Find where the given text appears and provide that cell's center as [X, Y] coordinate. 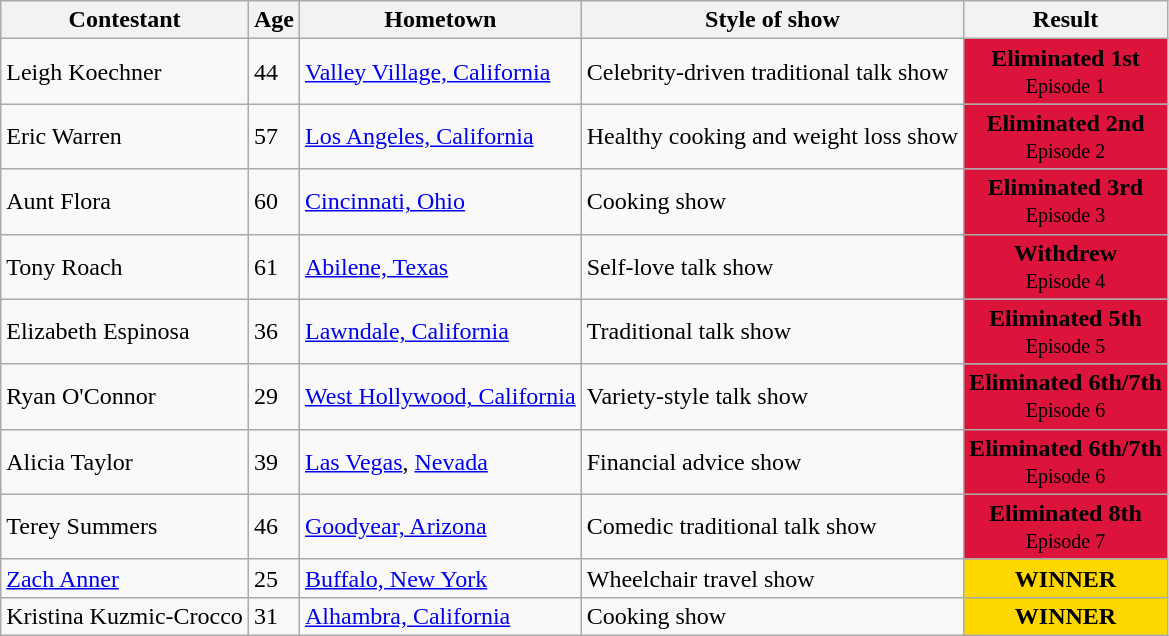
Alhambra, California [440, 616]
Tony Roach [125, 266]
Ryan O'Connor [125, 396]
44 [274, 72]
60 [274, 202]
Cincinnati, Ohio [440, 202]
Los Angeles, California [440, 136]
Result [1066, 20]
Las Vegas, Nevada [440, 462]
Self-love talk show [772, 266]
39 [274, 462]
Traditional talk show [772, 332]
Eliminated 8th Episode 7 [1066, 526]
Eric Warren [125, 136]
Kristina Kuzmic-Crocco [125, 616]
57 [274, 136]
36 [274, 332]
Abilene, Texas [440, 266]
Wheelchair travel show [772, 578]
Withdrew Episode 4 [1066, 266]
Eliminated 5th Episode 5 [1066, 332]
Lawndale, California [440, 332]
Healthy cooking and weight loss show [772, 136]
Goodyear, Arizona [440, 526]
Alicia Taylor [125, 462]
Comedic traditional talk show [772, 526]
Zach Anner [125, 578]
31 [274, 616]
25 [274, 578]
Contestant [125, 20]
Eliminated 3rd Episode 3 [1066, 202]
Financial advice show [772, 462]
Hometown [440, 20]
29 [274, 396]
West Hollywood, California [440, 396]
Buffalo, New York [440, 578]
46 [274, 526]
Age [274, 20]
Aunt Flora [125, 202]
Eliminated 2nd Episode 2 [1066, 136]
Elizabeth Espinosa [125, 332]
Variety-style talk show [772, 396]
Style of show [772, 20]
61 [274, 266]
Eliminated 1st Episode 1 [1066, 72]
Valley Village, California [440, 72]
Leigh Koechner [125, 72]
Terey Summers [125, 526]
Celebrity-driven traditional talk show [772, 72]
